From the cell containing the given text, extract its center point as [x, y] coordinate. 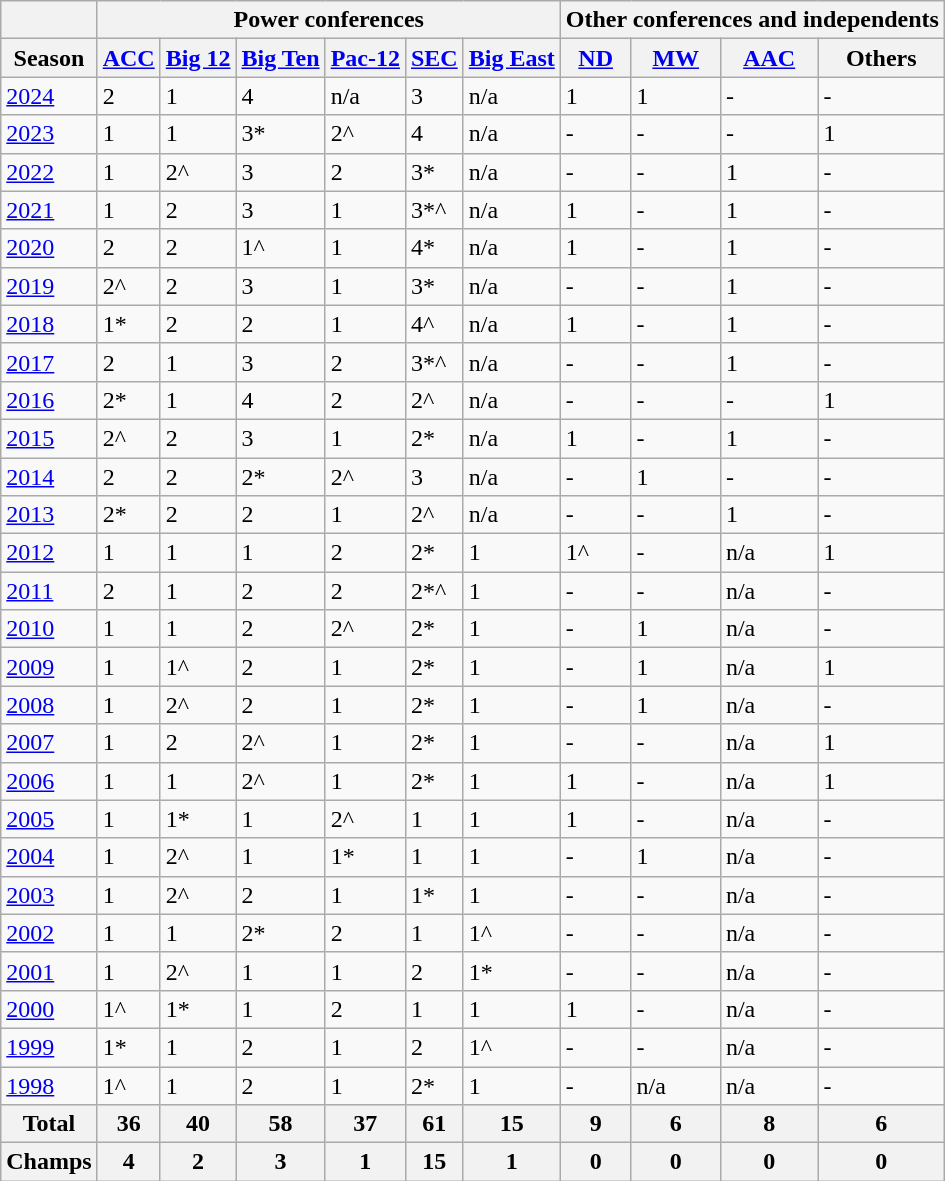
2011 [49, 591]
Big East [512, 58]
2009 [49, 667]
2023 [49, 134]
2006 [49, 781]
2022 [49, 172]
Big Ten [280, 58]
Power conferences [328, 20]
2020 [49, 248]
37 [365, 1124]
2001 [49, 971]
2002 [49, 933]
Other conferences and independents [752, 20]
2003 [49, 895]
1999 [49, 1047]
4^ [434, 324]
MW [676, 58]
40 [198, 1124]
36 [128, 1124]
2024 [49, 96]
Total [49, 1124]
2021 [49, 210]
Champs [49, 1162]
8 [769, 1124]
2000 [49, 1009]
2*^ [434, 591]
2018 [49, 324]
2016 [49, 400]
Others [882, 58]
2015 [49, 438]
2010 [49, 629]
SEC [434, 58]
2007 [49, 743]
2019 [49, 286]
9 [596, 1124]
Season [49, 58]
2013 [49, 515]
Pac-12 [365, 58]
1998 [49, 1085]
61 [434, 1124]
ACC [128, 58]
Big 12 [198, 58]
4* [434, 248]
AAC [769, 58]
2005 [49, 819]
2012 [49, 553]
ND [596, 58]
2017 [49, 362]
2008 [49, 705]
2004 [49, 857]
58 [280, 1124]
2014 [49, 477]
